For the text-containing cell, return its midpoint in [X, Y] coordinate format. 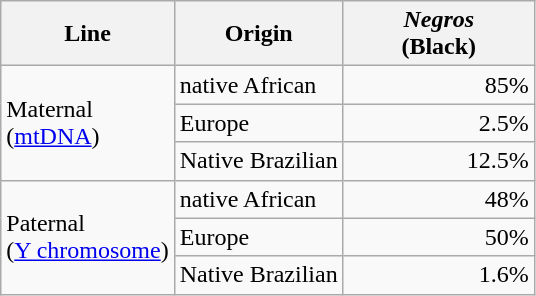
Line [88, 34]
50% [438, 237]
12.5% [438, 161]
Maternal(mtDNA) [88, 123]
1.6% [438, 275]
85% [438, 85]
48% [438, 199]
Negros(Black) [438, 34]
Origin [258, 34]
Paternal(Y chromosome) [88, 237]
2.5% [438, 123]
